Determine the [x, y] coordinate at the center of the cell enclosing the given text.  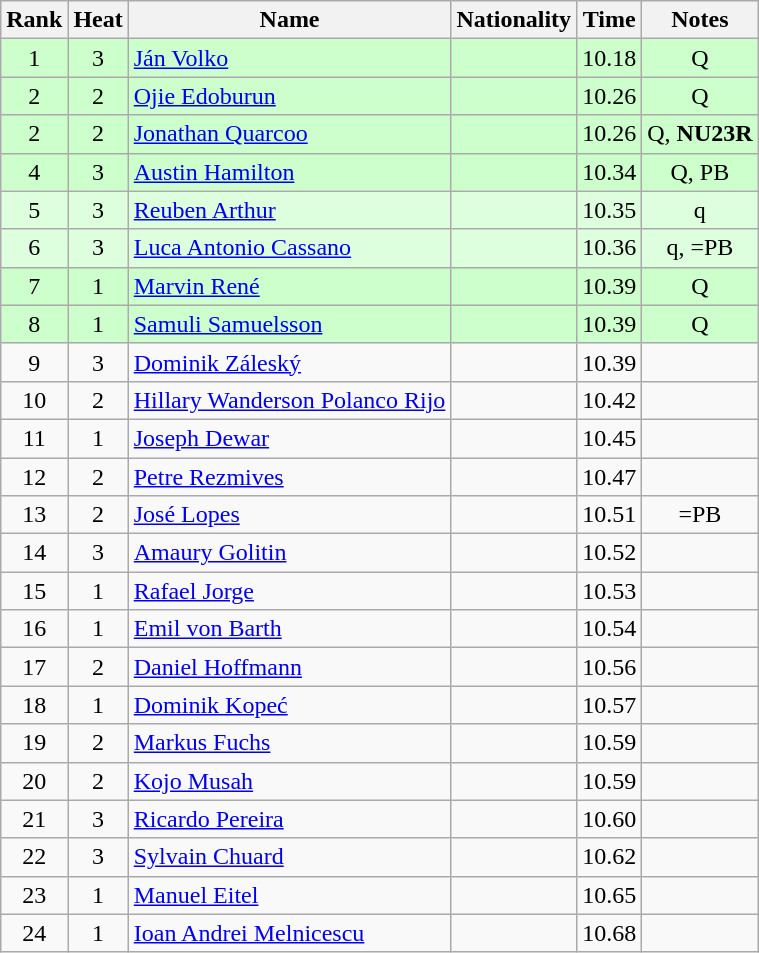
10.57 [610, 705]
14 [34, 553]
10.62 [610, 857]
Notes [700, 20]
q [700, 210]
12 [34, 477]
9 [34, 362]
=PB [700, 515]
Sylvain Chuard [290, 857]
10.42 [610, 400]
10.68 [610, 933]
Rank [34, 20]
Markus Fuchs [290, 743]
Petre Rezmives [290, 477]
16 [34, 629]
6 [34, 248]
18 [34, 705]
23 [34, 895]
Reuben Arthur [290, 210]
q, =PB [700, 248]
10.56 [610, 667]
4 [34, 172]
10.65 [610, 895]
Austin Hamilton [290, 172]
20 [34, 781]
Kojo Musah [290, 781]
Q, NU23R [700, 134]
Luca Antonio Cassano [290, 248]
15 [34, 591]
19 [34, 743]
22 [34, 857]
10.51 [610, 515]
10.45 [610, 438]
Dominik Kopeć [290, 705]
Marvin René [290, 286]
10.47 [610, 477]
Q, PB [700, 172]
Joseph Dewar [290, 438]
10.53 [610, 591]
Amaury Golitin [290, 553]
Rafael Jorge [290, 591]
10.18 [610, 58]
8 [34, 324]
5 [34, 210]
17 [34, 667]
10.54 [610, 629]
Ricardo Pereira [290, 819]
10.34 [610, 172]
Daniel Hoffmann [290, 667]
José Lopes [290, 515]
Hillary Wanderson Polanco Rijo [290, 400]
10 [34, 400]
Emil von Barth [290, 629]
10.52 [610, 553]
Time [610, 20]
Samuli Samuelsson [290, 324]
Jonathan Quarcoo [290, 134]
Ojie Edoburun [290, 96]
21 [34, 819]
11 [34, 438]
Ján Volko [290, 58]
10.35 [610, 210]
7 [34, 286]
10.60 [610, 819]
Nationality [514, 20]
Name [290, 20]
Ioan Andrei Melnicescu [290, 933]
10.36 [610, 248]
Manuel Eitel [290, 895]
13 [34, 515]
Dominik Záleský [290, 362]
24 [34, 933]
Heat [98, 20]
